Locate the cell with the specified text and output its (x, y) center coordinate. 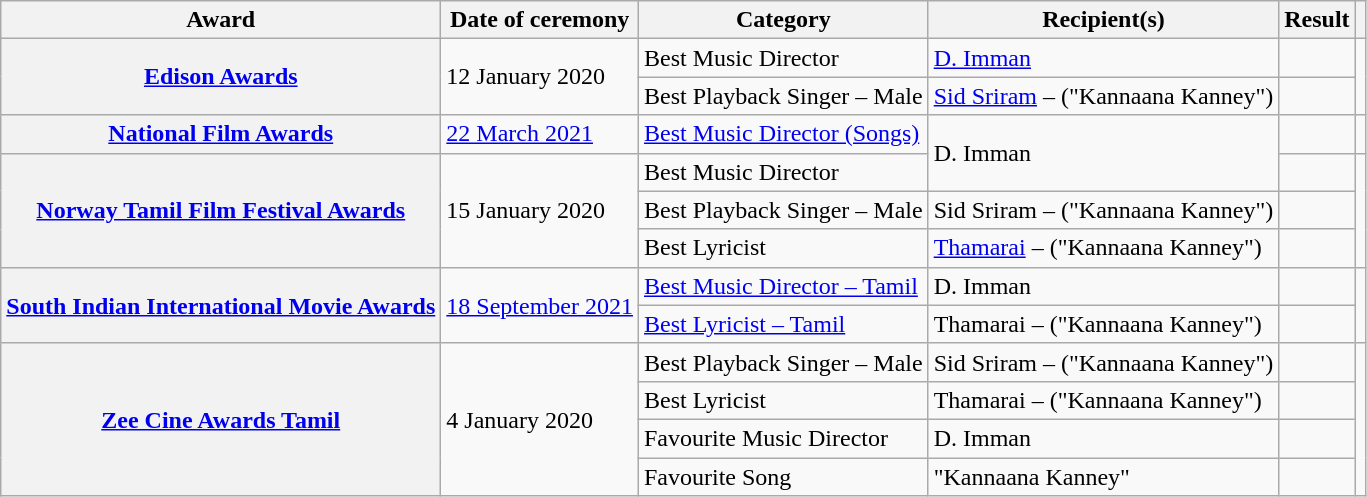
Recipient(s) (1104, 20)
4 January 2020 (540, 419)
Best Music Director (Songs) (783, 134)
National Film Awards (221, 134)
Category (783, 20)
Favourite Music Director (783, 438)
Result (1317, 20)
18 September 2021 (540, 305)
Best Music Director – Tamil (783, 286)
Favourite Song (783, 477)
Norway Tamil Film Festival Awards (221, 210)
22 March 2021 (540, 134)
12 January 2020 (540, 77)
Best Lyricist – Tamil (783, 324)
"Kannaana Kanney" (1104, 477)
Award (221, 20)
Edison Awards (221, 77)
Date of ceremony (540, 20)
Zee Cine Awards Tamil (221, 419)
15 January 2020 (540, 210)
South Indian International Movie Awards (221, 305)
